Search for the cell housing the specified text and yield its (x, y) center coordinate. 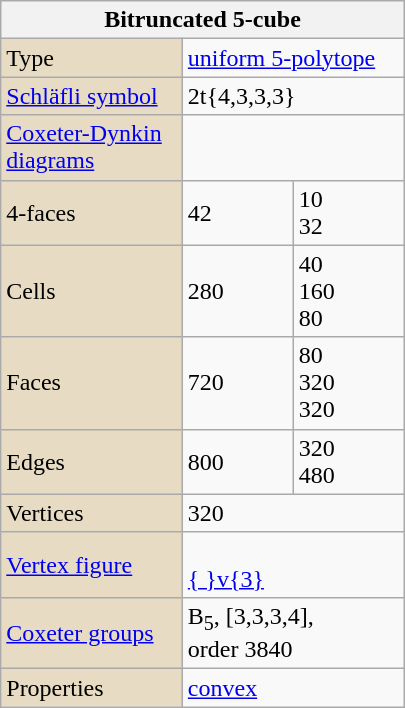
Schläfli symbol (92, 96)
Edges (92, 462)
B5, [3,3,3,4], order 3840 (293, 632)
280 (238, 291)
Bitruncated 5-cube (203, 20)
Coxeter groups (92, 632)
4-faces (92, 212)
800 (238, 462)
Type (92, 58)
Vertices (92, 513)
Properties (92, 688)
720 (238, 383)
Vertex figure (92, 564)
convex (293, 688)
320 (293, 513)
uniform 5-polytope (293, 58)
10 32 (348, 212)
Faces (92, 383)
2t{4,3,3,3} (293, 96)
80 320 320 (348, 383)
40 160 80 (348, 291)
{ }v{3} (293, 564)
Coxeter-Dynkin diagrams (92, 148)
Cells (92, 291)
320 480 (348, 462)
42 (238, 212)
